For the text-containing cell, return its midpoint in (x, y) coordinate format. 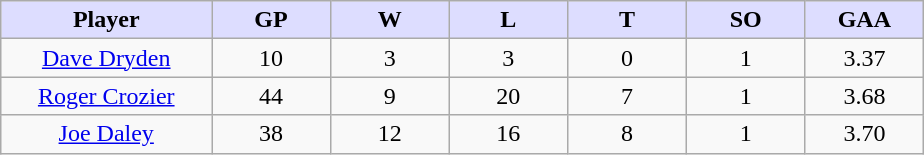
3.70 (864, 134)
10 (272, 58)
44 (272, 96)
20 (508, 96)
Joe Daley (106, 134)
T (628, 20)
W (390, 20)
Roger Crozier (106, 96)
7 (628, 96)
0 (628, 58)
3.37 (864, 58)
Dave Dryden (106, 58)
12 (390, 134)
L (508, 20)
38 (272, 134)
16 (508, 134)
Player (106, 20)
9 (390, 96)
SO (746, 20)
8 (628, 134)
3.68 (864, 96)
GP (272, 20)
GAA (864, 20)
